Provide the (x, y) coordinate of the cell's center where the given text is located.  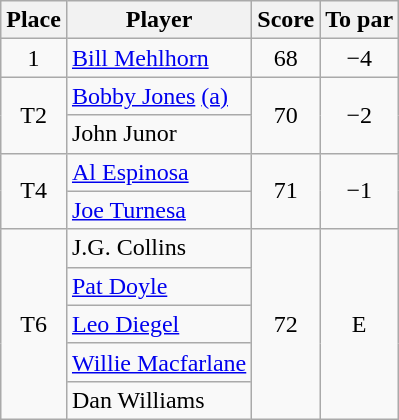
Al Espinosa (158, 172)
J.G. Collins (158, 248)
Dan Williams (158, 400)
1 (34, 58)
Willie Macfarlane (158, 362)
Leo Diegel (158, 324)
−4 (360, 58)
Place (34, 20)
E (360, 324)
Player (158, 20)
−1 (360, 191)
70 (286, 115)
Bill Mehlhorn (158, 58)
T2 (34, 115)
Pat Doyle (158, 286)
John Junor (158, 134)
Score (286, 20)
To par (360, 20)
Bobby Jones (a) (158, 96)
71 (286, 191)
T6 (34, 324)
T4 (34, 191)
Joe Turnesa (158, 210)
72 (286, 324)
−2 (360, 115)
68 (286, 58)
